Locate the cell with the specified text and output its (x, y) center coordinate. 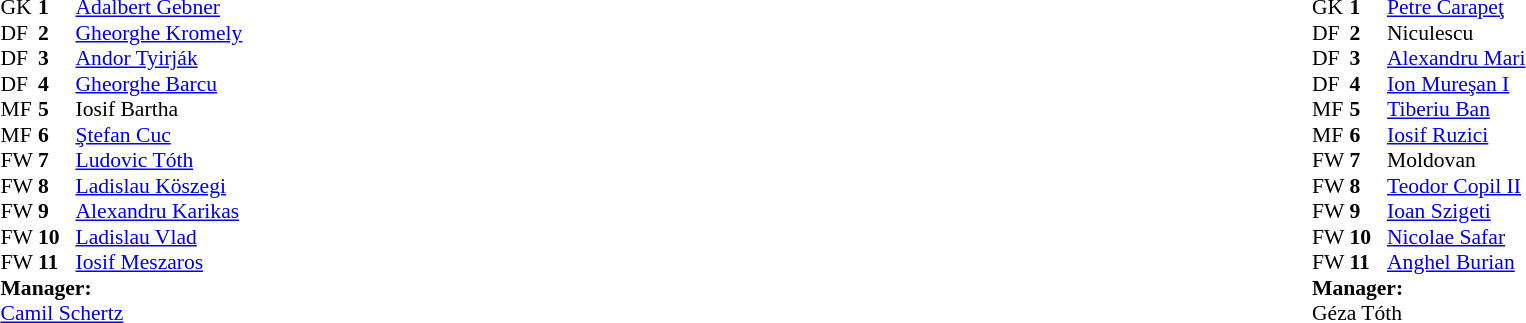
Alexandru Karikas (160, 211)
Ludovic Tóth (160, 161)
Iosif Ruzici (1456, 135)
Iosif Meszaros (160, 263)
Iosif Bartha (160, 109)
Gheorghe Kromely (160, 33)
Gheorghe Barcu (160, 84)
Moldovan (1456, 161)
Andor Tyirják (160, 59)
Niculescu (1456, 33)
Ion Mureşan I (1456, 84)
Ştefan Cuc (160, 135)
Ladislau Vlad (160, 237)
Nicolae Safar (1456, 237)
Alexandru Mari (1456, 59)
Anghel Burian (1456, 263)
Ioan Szigeti (1456, 211)
Teodor Copil II (1456, 186)
Ladislau Köszegi (160, 186)
Tiberiu Ban (1456, 109)
